Determine the (x, y) coordinate at the center of the cell enclosing the given text.  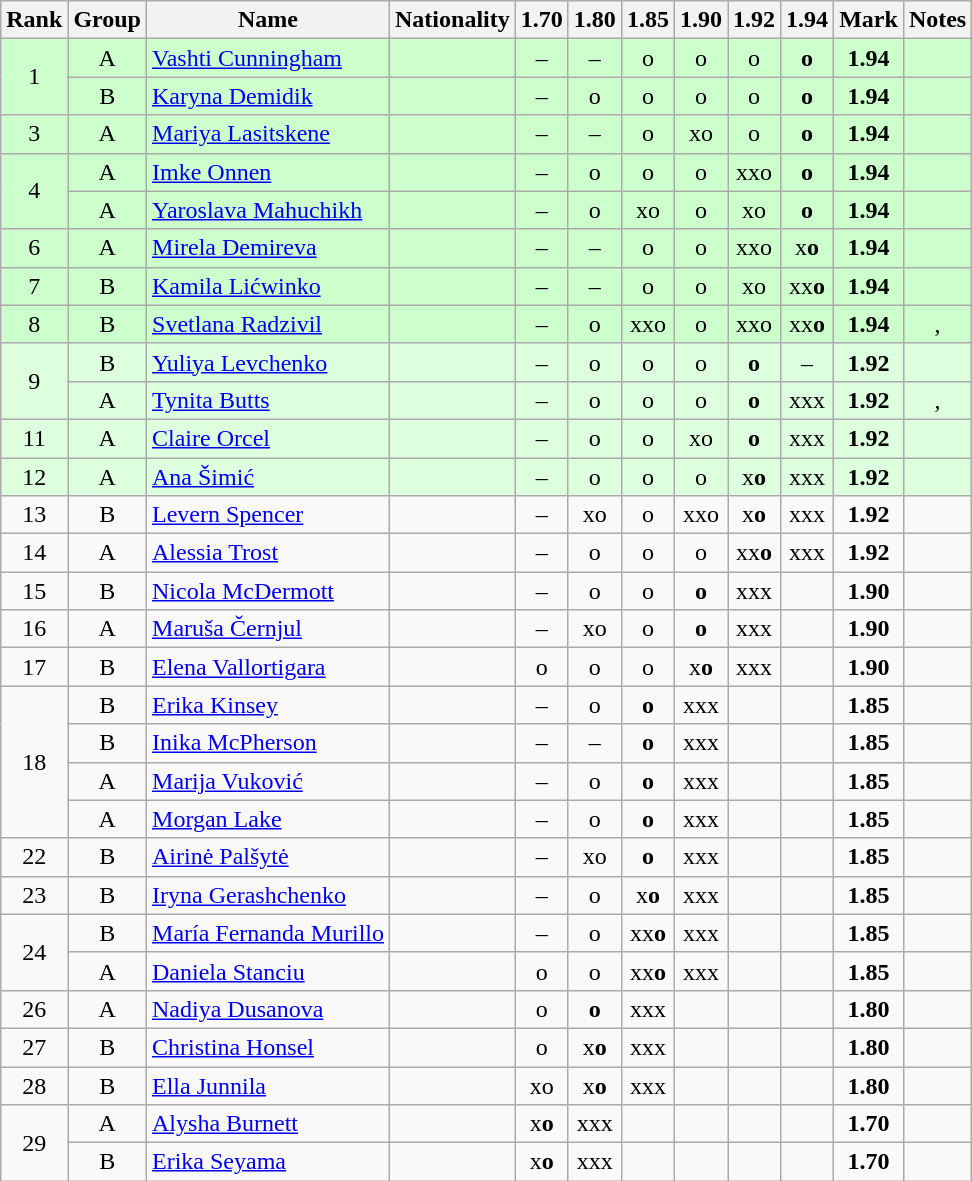
23 (34, 895)
Marija Vuković (268, 781)
Erika Seyama (268, 1162)
Mariya Lasitskene (268, 134)
Rank (34, 20)
Inika McPherson (268, 743)
8 (34, 324)
Yaroslava Mahuchikh (268, 210)
María Fernanda Murillo (268, 933)
Karyna Demidik (268, 96)
11 (34, 438)
Airinė Palšytė (268, 857)
Ana Šimić (268, 477)
Tynita Butts (268, 400)
Claire Orcel (268, 438)
7 (34, 286)
Erika Kinsey (268, 705)
1 (34, 77)
17 (34, 667)
Nicola McDermott (268, 591)
Ella Junnila (268, 1085)
Imke Onnen (268, 172)
Kamila Lićwinko (268, 286)
18 (34, 762)
Nationality (453, 20)
Mark (869, 20)
Name (268, 20)
Levern Spencer (268, 515)
Maruša Černjul (268, 629)
9 (34, 381)
27 (34, 1047)
3 (34, 134)
22 (34, 857)
26 (34, 1009)
16 (34, 629)
13 (34, 515)
Mirela Demireva (268, 248)
Christina Honsel (268, 1047)
Nadiya Dusanova (268, 1009)
6 (34, 248)
14 (34, 553)
15 (34, 591)
12 (34, 477)
Daniela Stanciu (268, 971)
4 (34, 191)
Svetlana Radzivil (268, 324)
Elena Vallortigara (268, 667)
Alessia Trost (268, 553)
24 (34, 952)
28 (34, 1085)
Alysha Burnett (268, 1124)
Yuliya Levchenko (268, 362)
Morgan Lake (268, 819)
Notes (937, 20)
Iryna Gerashchenko (268, 895)
29 (34, 1143)
Vashti Cunningham (268, 58)
Group (108, 20)
